Search for the cell housing the specified text and yield its (X, Y) center coordinate. 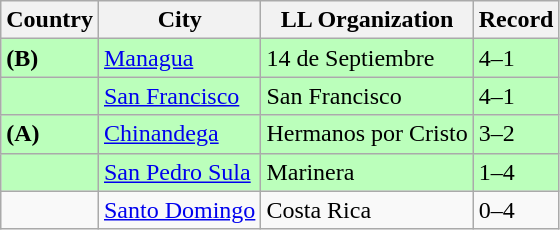
San Pedro Sula (179, 172)
Managua (179, 58)
(B) (50, 58)
1–4 (516, 172)
LL Organization (367, 20)
(A) (50, 134)
City (179, 20)
Santo Domingo (179, 210)
Record (516, 20)
Hermanos por Cristo (367, 134)
Chinandega (179, 134)
14 de Septiembre (367, 58)
3–2 (516, 134)
Marinera (367, 172)
Country (50, 20)
0–4 (516, 210)
Costa Rica (367, 210)
